Extract the (X, Y) coordinate from the center of the cell holding the provided text.  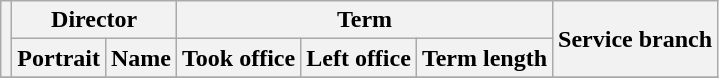
Term (365, 20)
Took office (239, 58)
Director (94, 20)
Name (140, 58)
Term length (484, 58)
Portrait (59, 58)
Service branch (636, 39)
Left office (359, 58)
